Scan for the cell matching the given text and deliver its (x, y) coordinate at center. 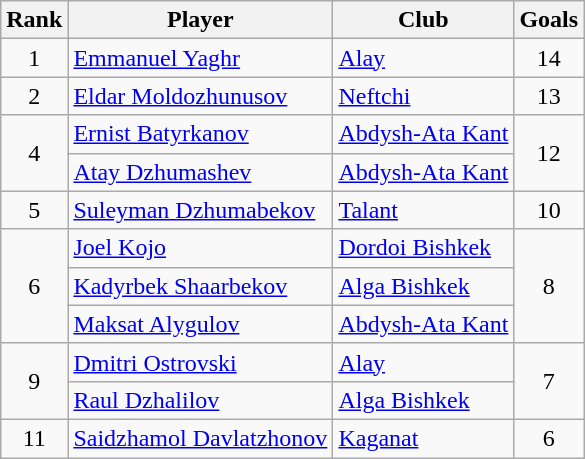
Ernist Batyrkanov (200, 134)
11 (34, 438)
Neftchi (424, 96)
Player (200, 20)
4 (34, 153)
10 (549, 210)
13 (549, 96)
Kadyrbek Shaarbekov (200, 286)
Maksat Alygulov (200, 324)
9 (34, 381)
Eldar Moldozhunusov (200, 96)
Rank (34, 20)
Joel Kojo (200, 248)
5 (34, 210)
12 (549, 153)
Dordoi Bishkek (424, 248)
7 (549, 381)
Raul Dzhalilov (200, 400)
Talant (424, 210)
Goals (549, 20)
Suleyman Dzhumabekov (200, 210)
Kaganat (424, 438)
14 (549, 58)
Atay Dzhumashev (200, 172)
2 (34, 96)
1 (34, 58)
Emmanuel Yaghr (200, 58)
8 (549, 286)
Club (424, 20)
Saidzhamol Davlatzhonov (200, 438)
Dmitri Ostrovski (200, 362)
